Provide the (x, y) coordinate of the cell's center where the given text is located.  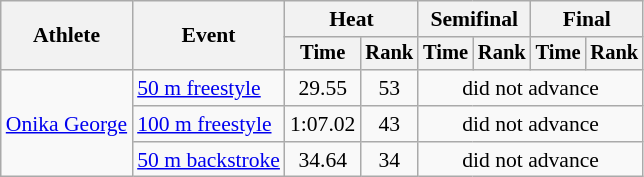
Final (587, 19)
50 m freestyle (208, 88)
Heat (352, 19)
53 (389, 88)
43 (389, 124)
Semifinal (474, 19)
1:07.02 (322, 124)
Event (208, 36)
Athlete (66, 36)
Onika George (66, 124)
29.55 (322, 88)
100 m freestyle (208, 124)
